Provide the [x, y] coordinate of the cell's center where the given text is located.  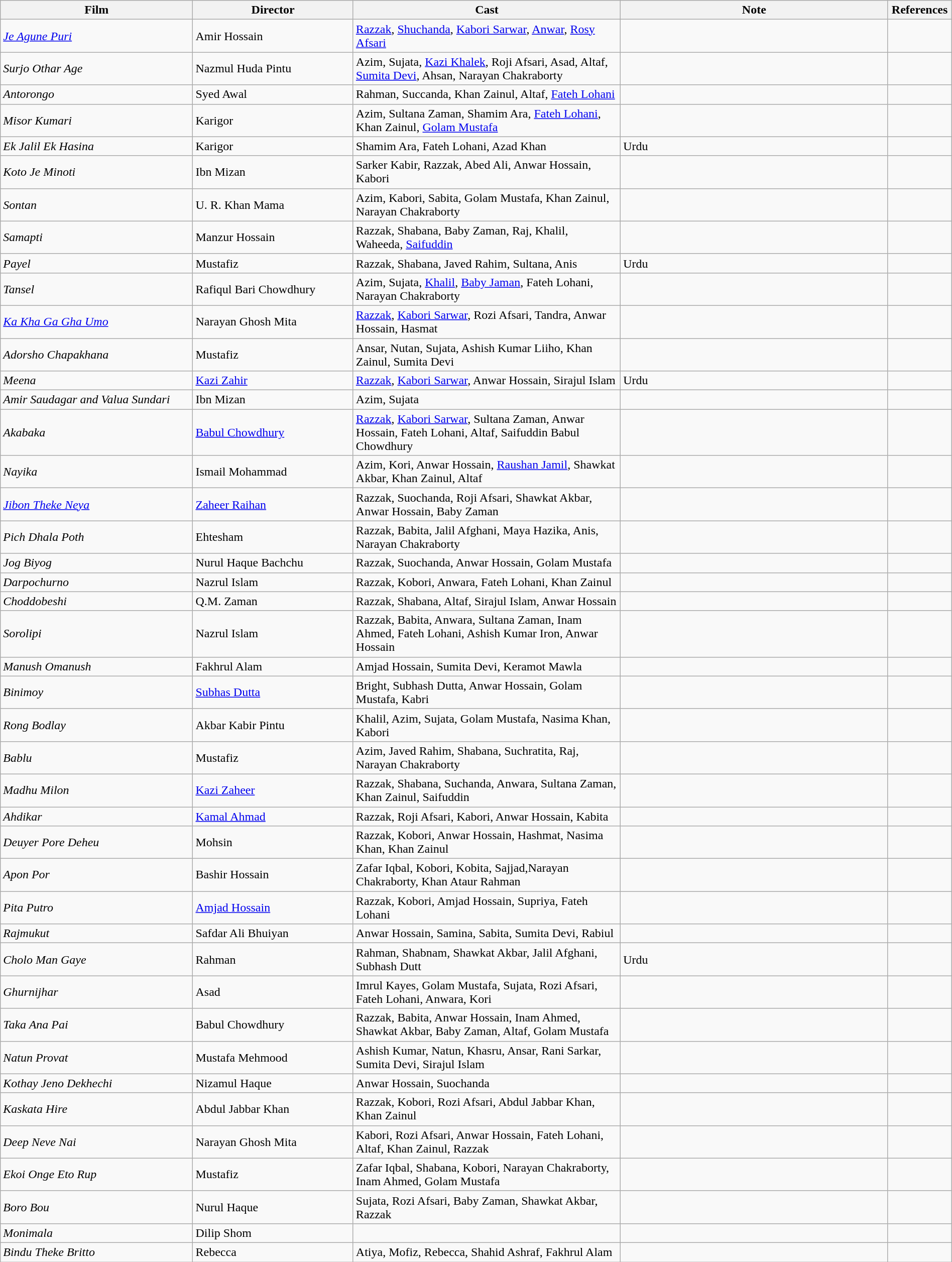
References [920, 10]
Rajmukut [96, 934]
Sorolipi [96, 634]
Bashir Hossain [273, 875]
Fakhrul Alam [273, 666]
Razzak, Kabori Sarwar, Anwar Hossain, Sirajul Islam [487, 381]
Meena [96, 381]
Bindu Theke Britto [96, 1252]
Deuyer Pore Deheu [96, 843]
Razzak, Shabana, Baby Zaman, Raj, Khalil, Waheeda, Saifuddin [487, 237]
Jibon Theke Neya [96, 504]
Syed Awal [273, 94]
Ahdikar [96, 816]
Razzak, Kobori, Anwara, Fateh Lohani, Khan Zainul [487, 582]
Razzak, Suochanda, Roji Afsari, Shawkat Akbar, Anwar Hossain, Baby Zaman [487, 504]
Note [754, 10]
Razzak, Shabana, Javed Rahim, Sultana, Anis [487, 263]
Azim, Sujata, Khalil, Baby Jaman, Fateh Lohani, Narayan Chakraborty [487, 289]
Subhas Dutta [273, 692]
Q.M. Zaman [273, 601]
Ehtesham [273, 537]
Apon Por [96, 875]
Razzak, Suochanda, Anwar Hossain, Golam Mustafa [487, 563]
Ka Kha Ga Gha Umo [96, 321]
Manush Omanush [96, 666]
Azim, Javed Rahim, Shabana, Suchratita, Raj, Narayan Chakraborty [487, 757]
Boro Bou [96, 1207]
Cast [487, 10]
Madhu Milon [96, 790]
Choddobeshi [96, 601]
Rebecca [273, 1252]
Dilip Shom [273, 1233]
Kazi Zaheer [273, 790]
Sarker Kabir, Razzak, Abed Ali, Anwar Hossain, Kabori [487, 172]
Razzak, Shuchanda, Kabori Sarwar, Anwar, Rosy Afsari [487, 36]
Zaheer Raihan [273, 504]
Binimoy [96, 692]
Cholo Man Gaye [96, 959]
Kabori, Rozi Afsari, Anwar Hossain, Fateh Lohani, Altaf, Khan Zainul, Razzak [487, 1142]
Imrul Kayes, Golam Mustafa, Sujata, Rozi Afsari, Fateh Lohani, Anwara, Kori [487, 992]
Nurul Haque [273, 1207]
Nayika [96, 472]
Rahman, Shabnam, Shawkat Akbar, Jalil Afghani, Subhash Dutt [487, 959]
Nizamul Haque [273, 1083]
Azim, Kori, Anwar Hossain, Raushan Jamil, Shawkat Akbar, Khan Zainul, Altaf [487, 472]
Zafar Iqbal, Shabana, Kobori, Narayan Chakraborty, Inam Ahmed, Golam Mustafa [487, 1174]
Koto Je Minoti [96, 172]
Nurul Haque Bachchu [273, 563]
Razzak, Kobori, Anwar Hossain, Hashmat, Nasima Khan, Khan Zainul [487, 843]
Je Agune Puri [96, 36]
Ansar, Nutan, Sujata, Ashish Kumar Liiho, Khan Zainul, Sumita Devi [487, 355]
Ashish Kumar, Natun, Khasru, Ansar, Rani Sarkar, Sumita Devi, Sirajul Islam [487, 1058]
Amir Saudagar and Valua Sundari [96, 400]
Shamim Ara, Fateh Lohani, Azad Khan [487, 146]
Asad [273, 992]
Manzur Hossain [273, 237]
Azim, Kabori, Sabita, Golam Mustafa, Khan Zainul, Narayan Chakraborty [487, 205]
Surjo Othar Age [96, 68]
Kothay Jeno Dekhechi [96, 1083]
Amir Hossain [273, 36]
Razzak, Kobori, Rozi Afsari, Abdul Jabbar Khan, Khan Zainul [487, 1109]
U. R. Khan Mama [273, 205]
Abdul Jabbar Khan [273, 1109]
Ekoi Onge Eto Rup [96, 1174]
Razzak, Shabana, Altaf, Sirajul Islam, Anwar Hossain [487, 601]
Deep Neve Nai [96, 1142]
Adorsho Chapakhana [96, 355]
Rahman, Succanda, Khan Zainul, Altaf, Fateh Lohani [487, 94]
Payel [96, 263]
Razzak, Babita, Anwara, Sultana Zaman, Inam Ahmed, Fateh Lohani, Ashish Kumar Iron, Anwar Hossain [487, 634]
Ismail Mohammad [273, 472]
Razzak, Kabori Sarwar, Sultana Zaman, Anwar Hossain, Fateh Lohani, Altaf, Saifuddin Babul Chowdhury [487, 432]
Zafar Iqbal, Kobori, Kobita, Sajjad,Narayan Chakraborty, Khan Ataur Rahman [487, 875]
Jog Biyog [96, 563]
Bablu [96, 757]
Mohsin [273, 843]
Atiya, Mofiz, Rebecca, Shahid Ashraf, Fakhrul Alam [487, 1252]
Razzak, Babita, Jalil Afghani, Maya Hazika, Anis, Narayan Chakraborty [487, 537]
Amjad Hossain, Sumita Devi, Keramot Mawla [487, 666]
Azim, Sultana Zaman, Shamim Ara, Fateh Lohani, Khan Zainul, Golam Mustafa [487, 121]
Bright, Subhash Dutta, Anwar Hossain, Golam Mustafa, Kabri [487, 692]
Darpochurno [96, 582]
Kazi Zahir [273, 381]
Safdar Ali Bhuiyan [273, 934]
Taka Ana Pai [96, 1024]
Azim, Sujata, Kazi Khalek, Roji Afsari, Asad, Altaf, Sumita Devi, Ahsan, Narayan Chakraborty [487, 68]
Rong Bodlay [96, 725]
Monimala [96, 1233]
Sontan [96, 205]
Ek Jalil Ek Hasina [96, 146]
Akbar Kabir Pintu [273, 725]
Akabaka [96, 432]
Rafiqul Bari Chowdhury [273, 289]
Kamal Ahmad [273, 816]
Director [273, 10]
Nazmul Huda Pintu [273, 68]
Razzak, Kabori Sarwar, Rozi Afsari, Tandra, Anwar Hossain, Hasmat [487, 321]
Razzak, Shabana, Suchanda, Anwara, Sultana Zaman, Khan Zainul, Saifuddin [487, 790]
Natun Provat [96, 1058]
Ghurnijhar [96, 992]
Rahman [273, 959]
Azim, Sujata [487, 400]
Mustafa Mehmood [273, 1058]
Anwar Hossain, Samina, Sabita, Sumita Devi, Rabiul [487, 934]
Khalil, Azim, Sujata, Golam Mustafa, Nasima Khan, Kabori [487, 725]
Sujata, Rozi Afsari, Baby Zaman, Shawkat Akbar, Razzak [487, 1207]
Tansel [96, 289]
Samapti [96, 237]
Film [96, 10]
Razzak, Roji Afsari, Kabori, Anwar Hossain, Kabita [487, 816]
Antorongo [96, 94]
Razzak, Babita, Anwar Hossain, Inam Ahmed, Shawkat Akbar, Baby Zaman, Altaf, Golam Mustafa [487, 1024]
Kaskata Hire [96, 1109]
Pita Putro [96, 908]
Anwar Hossain, Suochanda [487, 1083]
Razzak, Kobori, Amjad Hossain, Supriya, Fateh Lohani [487, 908]
Misor Kumari [96, 121]
Pich Dhala Poth [96, 537]
Amjad Hossain [273, 908]
